For the text-containing cell, return its midpoint in (x, y) coordinate format. 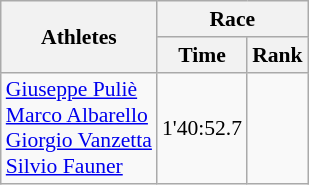
Giuseppe PulièMarco AlbarelloGiorgio VanzettaSilvio Fauner (79, 128)
1'40:52.7 (202, 128)
Athletes (79, 36)
Rank (278, 55)
Time (202, 55)
Race (232, 19)
